Capture the cell that displays the provided text and extract its (X, Y) central coordinate. 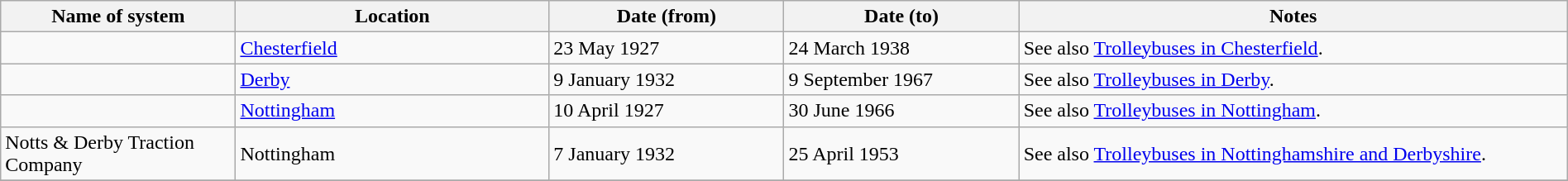
Location (392, 17)
10 April 1927 (667, 111)
24 March 1938 (901, 48)
Date (to) (901, 17)
See also Trolleybuses in Nottinghamshire and Derbyshire. (1293, 154)
See also Trolleybuses in Nottingham. (1293, 111)
9 January 1932 (667, 79)
Date (from) (667, 17)
See also Trolleybuses in Chesterfield. (1293, 48)
Chesterfield (392, 48)
30 June 1966 (901, 111)
25 April 1953 (901, 154)
See also Trolleybuses in Derby. (1293, 79)
Derby (392, 79)
23 May 1927 (667, 48)
9 September 1967 (901, 79)
Notts & Derby Traction Company (118, 154)
7 January 1932 (667, 154)
Name of system (118, 17)
Notes (1293, 17)
